Output the [x, y] coordinate of the center of the cell containing the given text.  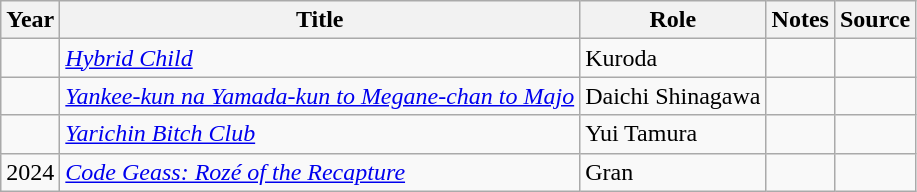
Title [320, 20]
Kuroda [673, 58]
Year [30, 20]
Yarichin Bitch Club [320, 134]
Source [874, 20]
Code Geass: Rozé of the Recapture [320, 172]
Yui Tamura [673, 134]
Role [673, 20]
2024 [30, 172]
Daichi Shinagawa [673, 96]
Notes [800, 20]
Hybrid Child [320, 58]
Yankee-kun na Yamada-kun to Megane-chan to Majo [320, 96]
Gran [673, 172]
